Determine the (x, y) coordinate at the center of the cell enclosing the given text.  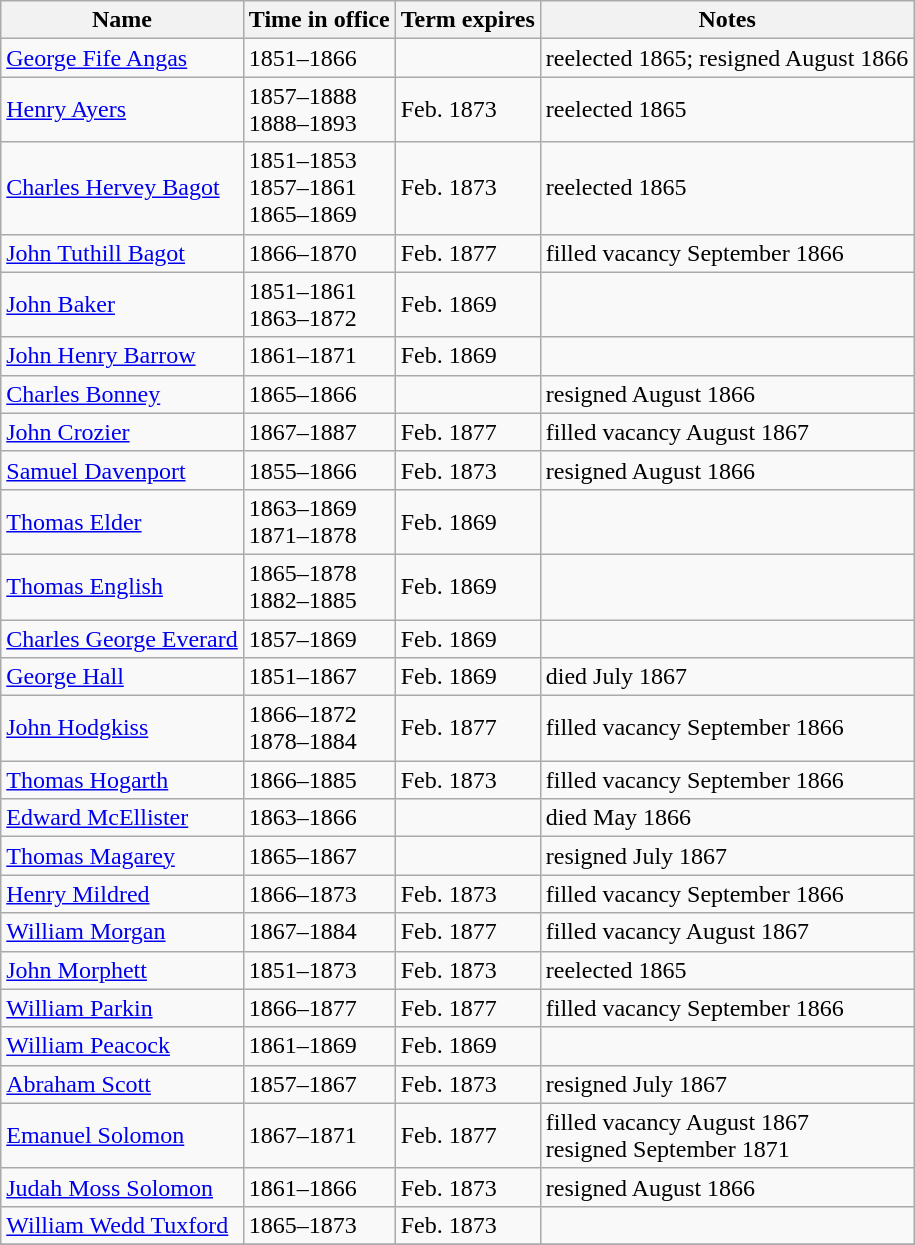
1865–1867 (319, 856)
Henry Ayers (122, 110)
Name (122, 20)
William Parkin (122, 1008)
William Peacock (122, 1046)
filled vacancy August 1867resigned September 1871 (727, 1136)
1863–18691871–1878 (319, 522)
reelected 1865; resigned August 1866 (727, 58)
John Baker (122, 304)
died May 1866 (727, 818)
Time in office (319, 20)
Edward McEllister (122, 818)
William Morgan (122, 932)
George Hall (122, 677)
1867–1871 (319, 1136)
1855–1866 (319, 470)
1866–1877 (319, 1008)
1851–18531857–18611865–1869 (319, 188)
1861–1871 (319, 356)
1857–1869 (319, 639)
John Crozier (122, 432)
1865–1866 (319, 394)
Samuel Davenport (122, 470)
John Tuthill Bagot (122, 253)
Thomas Hogarth (122, 780)
John Morphett (122, 970)
1861–1869 (319, 1046)
Charles Hervey Bagot (122, 188)
1863–1866 (319, 818)
1866–18721878–1884 (319, 728)
1865–18781882–1885 (319, 586)
Henry Mildred (122, 894)
1867–1884 (319, 932)
Thomas English (122, 586)
1857–18881888–1893 (319, 110)
Thomas Magarey (122, 856)
1866–1885 (319, 780)
William Wedd Tuxford (122, 1225)
1851–18611863–1872 (319, 304)
1851–1866 (319, 58)
John Henry Barrow (122, 356)
Thomas Elder (122, 522)
1865–1873 (319, 1225)
Judah Moss Solomon (122, 1187)
John Hodgkiss (122, 728)
1851–1867 (319, 677)
1866–1873 (319, 894)
1857–1867 (319, 1084)
died July 1867 (727, 677)
Charles Bonney (122, 394)
Term expires (468, 20)
1861–1866 (319, 1187)
Abraham Scott (122, 1084)
George Fife Angas (122, 58)
Notes (727, 20)
1867–1887 (319, 432)
1866–1870 (319, 253)
Emanuel Solomon (122, 1136)
Charles George Everard (122, 639)
1851–1873 (319, 970)
